Capture the cell that displays the provided text and extract its [x, y] central coordinate. 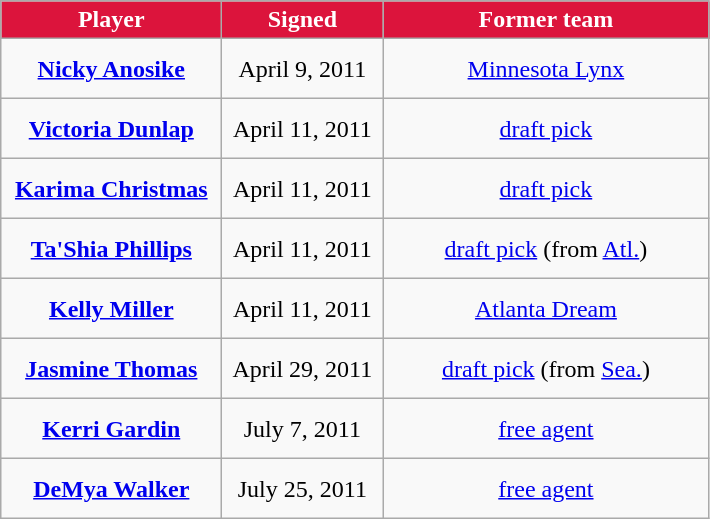
Minnesota Lynx [546, 69]
Nicky Anosike [112, 69]
draft pick (from Atl.) [546, 249]
Signed [302, 20]
Karima Christmas [112, 189]
Kelly Miller [112, 309]
Kerri Gardin [112, 429]
Atlanta Dream [546, 309]
Player [112, 20]
DeMya Walker [112, 489]
April 9, 2011 [302, 69]
Ta'Shia Phillips [112, 249]
April 29, 2011 [302, 369]
draft pick (from Sea.) [546, 369]
Jasmine Thomas [112, 369]
Former team [546, 20]
Victoria Dunlap [112, 129]
July 7, 2011 [302, 429]
July 25, 2011 [302, 489]
